Search for the cell housing the specified text and yield its [X, Y] center coordinate. 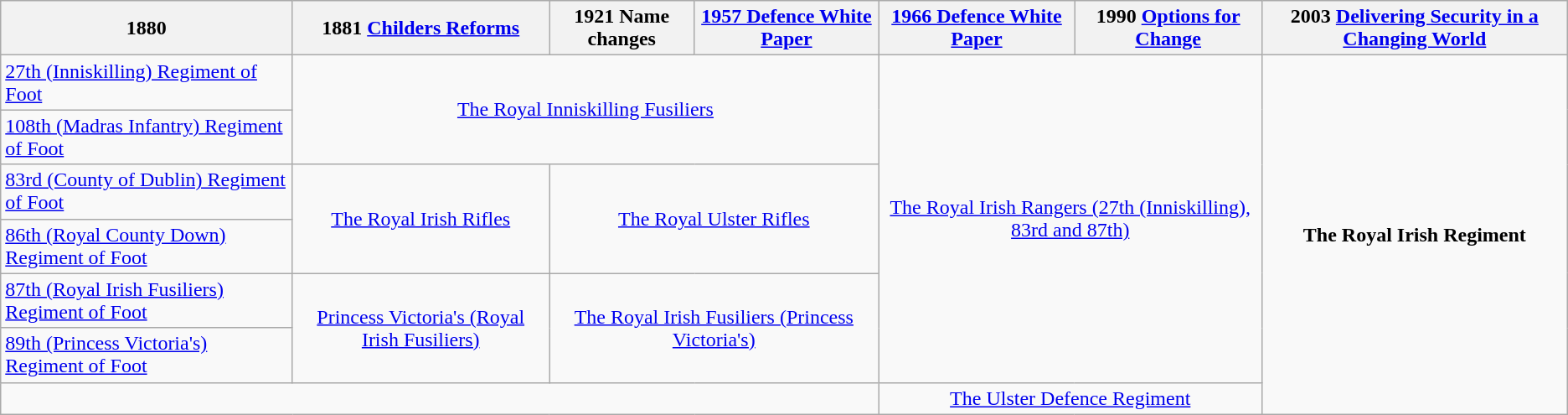
108th (Madras Infantry) Regiment of Foot [147, 137]
27th (Inniskilling) Regiment of Foot [147, 82]
87th (Royal Irish Fusiliers) Regiment of Foot [147, 300]
The Ulster Defence Regiment [1070, 398]
1921 Name changes [622, 29]
Princess Victoria's (Royal Irish Fusiliers) [420, 328]
The Royal Ulster Rifles [714, 219]
The Royal Inniskilling Fusiliers [585, 110]
89th (Princess Victoria's) Regiment of Foot [147, 355]
The Royal Irish Rangers (27th (Inniskilling), 83rd and 87th) [1070, 219]
1881 Childers Reforms [420, 29]
1966 Defence White Paper [977, 29]
1990 Options for Change [1168, 29]
2003 Delivering Security in a Changing World [1414, 29]
83rd (County of Dublin) Regiment of Foot [147, 191]
1880 [147, 29]
86th (Royal County Down) Regiment of Foot [147, 246]
The Royal Irish Fusiliers (Princess Victoria's) [714, 328]
The Royal Irish Regiment [1414, 235]
The Royal Irish Rifles [420, 219]
1957 Defence White Paper [787, 29]
